Detect which cell encompasses the target text, then output its (x, y) center coordinate. 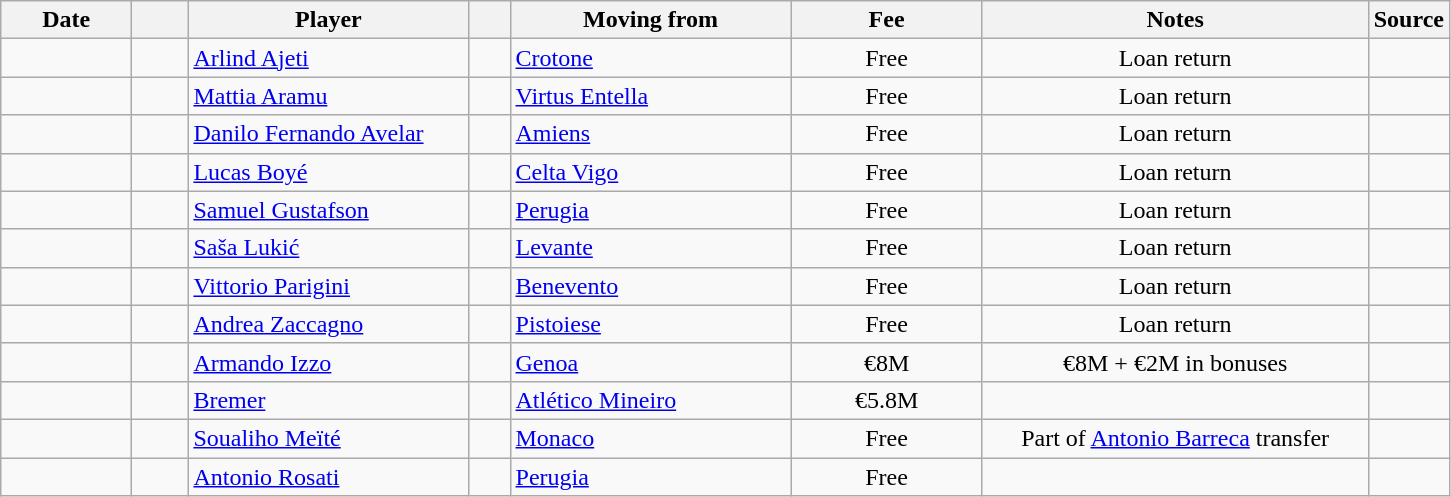
Pistoiese (650, 324)
Saša Lukić (328, 248)
Virtus Entella (650, 96)
Antonio Rosati (328, 477)
Notes (1175, 20)
Player (328, 20)
Source (1408, 20)
Part of Antonio Barreca transfer (1175, 438)
Benevento (650, 286)
Atlético Mineiro (650, 400)
Celta Vigo (650, 172)
Soualiho Meïté (328, 438)
Levante (650, 248)
Armando Izzo (328, 362)
Fee (886, 20)
Lucas Boyé (328, 172)
Mattia Aramu (328, 96)
Danilo Fernando Avelar (328, 134)
Arlind Ajeti (328, 58)
Bremer (328, 400)
Vittorio Parigini (328, 286)
Crotone (650, 58)
Moving from (650, 20)
Genoa (650, 362)
€8M + €2M in bonuses (1175, 362)
Date (66, 20)
Andrea Zaccagno (328, 324)
Samuel Gustafson (328, 210)
Amiens (650, 134)
€8M (886, 362)
€5.8M (886, 400)
Monaco (650, 438)
